Return the [x, y] coordinate for the center point of the cell that contains the specified text.  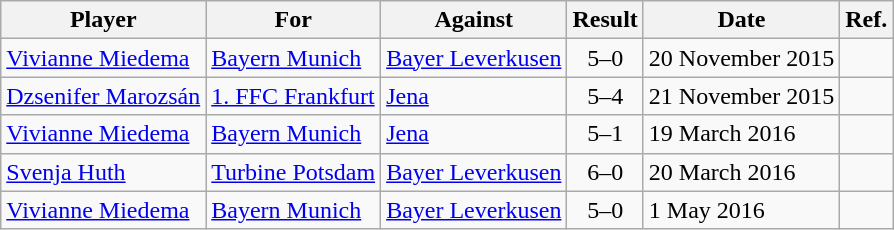
Date [741, 20]
19 March 2016 [741, 134]
Ref. [866, 20]
1. FFC Frankfurt [294, 96]
21 November 2015 [741, 96]
1 May 2016 [741, 210]
20 March 2016 [741, 172]
Turbine Potsdam [294, 172]
Player [104, 20]
Dzsenifer Marozsán [104, 96]
20 November 2015 [741, 58]
Svenja Huth [104, 172]
Against [474, 20]
For [294, 20]
6–0 [605, 172]
5–4 [605, 96]
5–1 [605, 134]
Result [605, 20]
